Return the (X, Y) coordinate for the center point of the cell that contains the specified text.  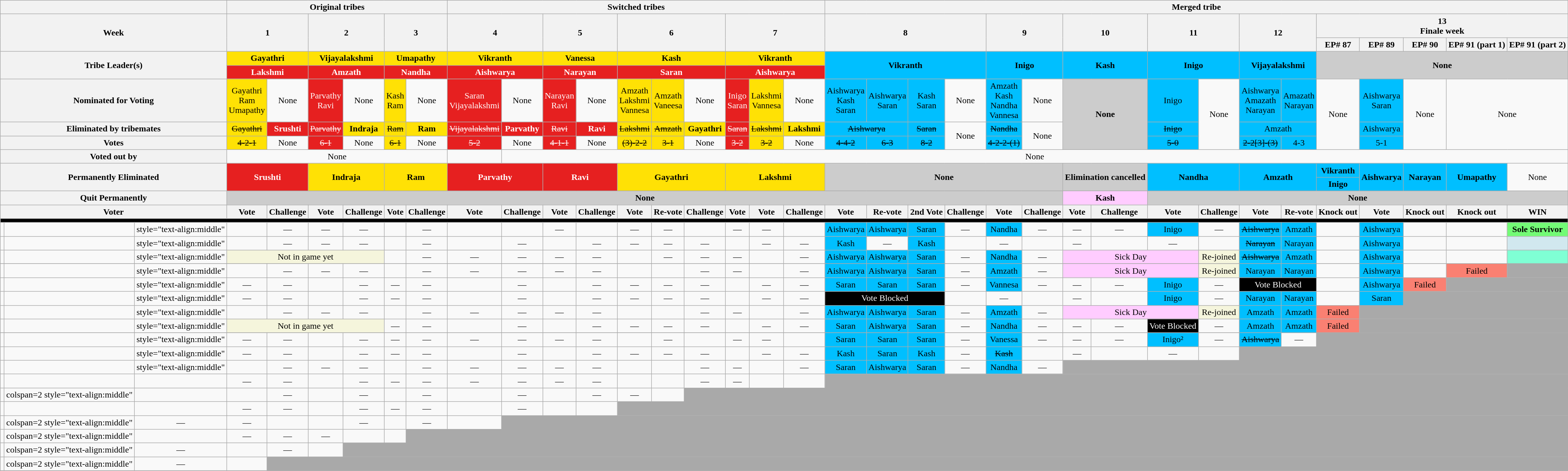
5-0 (1173, 143)
8 (905, 33)
InigoSaran (737, 101)
AmzathLakshmiVannesa (634, 101)
4-3 (1299, 143)
Eliminated by tribemates (114, 129)
WIN (1538, 212)
Voted out by (114, 156)
5-1 (1382, 143)
AmzathVaneesa (668, 101)
SaranVijayalakshmi (474, 101)
Inigo² (1173, 340)
2-2[3]-(3) (1260, 143)
3-1 (668, 143)
12 (1278, 33)
4 (495, 33)
9 (1025, 33)
4-4-2 (846, 143)
Original tribes (337, 7)
5 (580, 33)
2 (346, 33)
LakshmiVannesa (766, 101)
Elimination cancelled (1105, 177)
4-1-1 (559, 143)
EP# 90 (1425, 45)
Merged tribe (1196, 7)
GayathriRamUmapathy (247, 101)
Voter (114, 212)
Switched tribes (636, 7)
EP# 87 (1338, 45)
3 (416, 33)
NarayanRavi (559, 101)
AishwaryaKashSaran (846, 101)
2nd Vote (926, 212)
4-2-1 (247, 143)
Vannesa (1004, 285)
EP# 91 (part 1) (1477, 45)
6-3 (887, 143)
Quit Permanently (114, 198)
6 (671, 33)
5-2 (474, 143)
ParvathyRavi (326, 101)
4-2-2-(1) (1004, 143)
(3)-2-2 (634, 143)
Tribe Leader(s) (114, 65)
EP# 89 (1382, 45)
Week (114, 33)
Sole Survivor (1538, 230)
KashRam (395, 101)
AishwaryaAmazathNarayan (1260, 101)
1 (267, 33)
EP# 91 (part 2) (1538, 45)
7 (775, 33)
13Finale week (1442, 26)
AmazathNarayan (1299, 101)
Permanently Eliminated (114, 177)
8-2 (926, 143)
11 (1194, 33)
Nominated for Voting (114, 101)
KashSaran (926, 101)
10 (1105, 33)
Votes (114, 143)
AmzathKashNandhaVannesa (1004, 101)
